Determine the (x, y) coordinate at the center of the cell enclosing the given text.  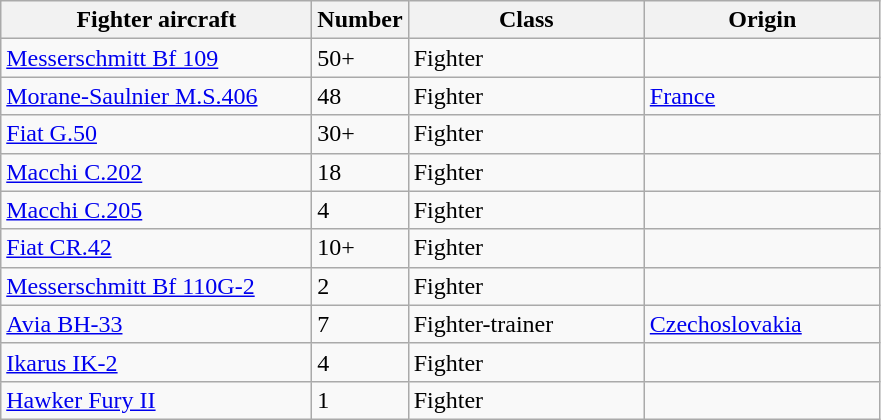
Macchi C.205 (156, 210)
Ikarus IK-2 (156, 362)
Number (360, 20)
Fiat G.50 (156, 134)
50+ (360, 58)
Avia BH-33 (156, 324)
Macchi C.202 (156, 172)
48 (360, 96)
7 (360, 324)
Class (526, 20)
30+ (360, 134)
Fighter aircraft (156, 20)
Czechoslovakia (762, 324)
2 (360, 286)
Fiat CR.42 (156, 248)
Morane-Saulnier M.S.406 (156, 96)
Hawker Fury II (156, 400)
1 (360, 400)
Origin (762, 20)
18 (360, 172)
France (762, 96)
10+ (360, 248)
Messerschmitt Bf 109 (156, 58)
Messerschmitt Bf 110G-2 (156, 286)
Fighter-trainer (526, 324)
